Capture the cell that displays the provided text and extract its [x, y] central coordinate. 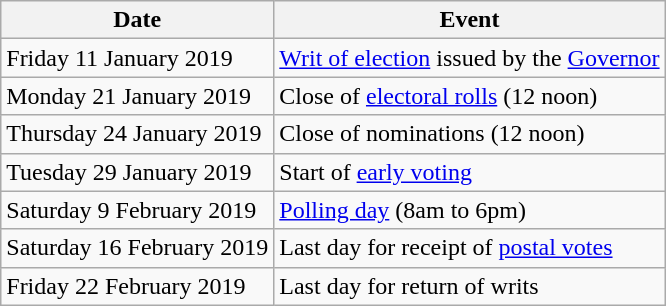
Writ of election issued by the Governor [470, 58]
Thursday 24 January 2019 [138, 134]
Close of electoral rolls (12 noon) [470, 96]
Last day for return of writs [470, 286]
Date [138, 20]
Saturday 9 February 2019 [138, 210]
Close of nominations (12 noon) [470, 134]
Saturday 16 February 2019 [138, 248]
Tuesday 29 January 2019 [138, 172]
Start of early voting [470, 172]
Monday 21 January 2019 [138, 96]
Event [470, 20]
Friday 11 January 2019 [138, 58]
Polling day (8am to 6pm) [470, 210]
Friday 22 February 2019 [138, 286]
Last day for receipt of postal votes [470, 248]
